Identify which cell holds the provided text, then report its [X, Y] central coordinate. 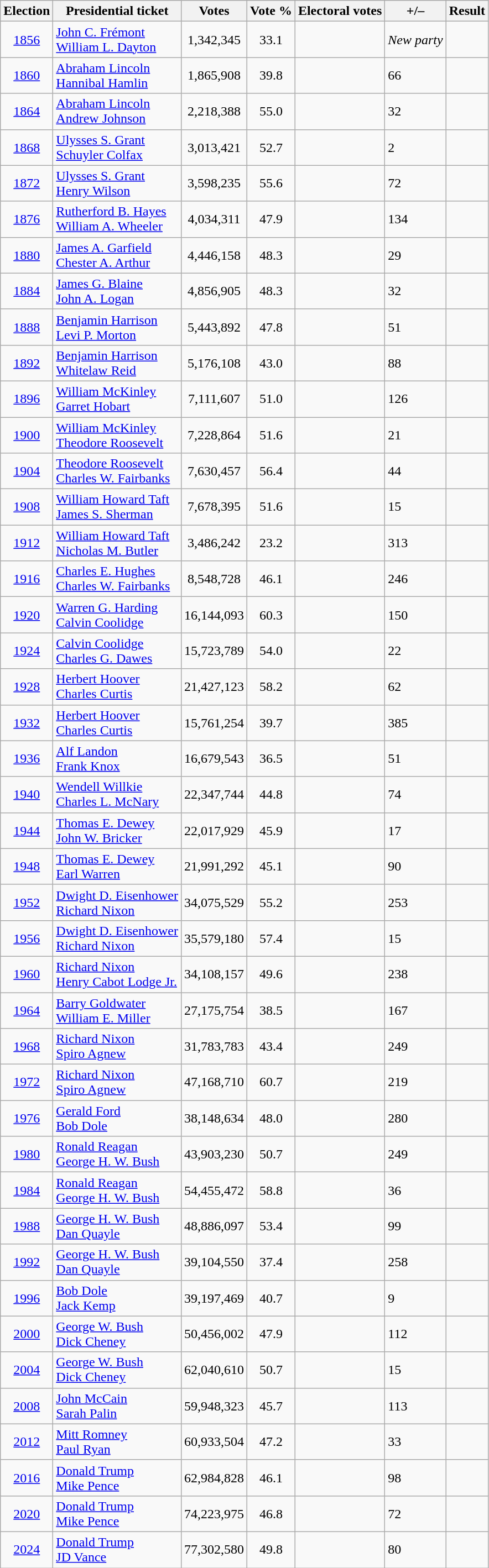
29 [415, 255]
Abraham LincolnHannibal Hamlin [117, 75]
126 [415, 399]
William Howard TaftJames S. Sherman [117, 507]
7,228,864 [215, 434]
48,886,097 [215, 1226]
98 [415, 1478]
Charles E. HughesCharles W. Fairbanks [117, 579]
66 [415, 75]
Presidential ticket [117, 11]
Rutherford B. HayesWilliam A. Wheeler [117, 219]
1,342,345 [215, 40]
17 [415, 830]
150 [415, 615]
34,075,529 [215, 902]
4,034,311 [215, 219]
58.8 [271, 1191]
38,148,634 [215, 1119]
5,176,108 [215, 363]
1984 [27, 1191]
54.0 [271, 651]
44.8 [271, 795]
33 [415, 1441]
8,548,728 [215, 579]
3,486,242 [215, 543]
Abraham LincolnAndrew Johnson [117, 112]
James A. GarfieldChester A. Arthur [117, 255]
1952 [27, 902]
113 [415, 1406]
50,456,002 [215, 1334]
Mitt RomneyPaul Ryan [117, 1441]
36 [415, 1191]
60,933,504 [215, 1441]
62,984,828 [215, 1478]
37.4 [271, 1262]
22,347,744 [215, 795]
1860 [27, 75]
Result [467, 11]
2016 [27, 1478]
21 [415, 434]
253 [415, 902]
1880 [27, 255]
62,040,610 [215, 1370]
1900 [27, 434]
2020 [27, 1513]
Alf LandonFrank Knox [117, 758]
Thomas E. DeweyJohn W. Bricker [117, 830]
385 [415, 723]
43,903,230 [215, 1154]
Theodore RooseveltCharles W. Fairbanks [117, 471]
47,168,710 [215, 1082]
55.6 [271, 183]
38.5 [271, 1010]
Election [27, 11]
313 [415, 543]
16,679,543 [215, 758]
21,991,292 [215, 867]
Benjamin HarrisonWhitelaw Reid [117, 363]
Ulysses S. GrantSchuyler Colfax [117, 147]
1996 [27, 1298]
74,223,975 [215, 1513]
1928 [27, 686]
Donald TrumpJD Vance [117, 1550]
33.1 [271, 40]
+/– [415, 11]
1912 [27, 543]
1972 [27, 1082]
39,197,469 [215, 1298]
16,144,093 [215, 615]
Votes [215, 11]
1964 [27, 1010]
57.4 [271, 938]
New party [415, 40]
74 [415, 795]
58.2 [271, 686]
1976 [27, 1119]
39.8 [271, 75]
48.0 [271, 1119]
Wendell WillkieCharles L. McNary [117, 795]
1856 [27, 40]
Bob DoleJack Kemp [117, 1298]
Barry GoldwaterWilliam E. Miller [117, 1010]
4,446,158 [215, 255]
55.2 [271, 902]
39,104,550 [215, 1262]
22,017,929 [215, 830]
William McKinleyGarret Hobart [117, 399]
246 [415, 579]
4,856,905 [215, 291]
34,108,157 [215, 974]
1948 [27, 867]
88 [415, 363]
43.4 [271, 1047]
1932 [27, 723]
Warren G. HardingCalvin Coolidge [117, 615]
1888 [27, 327]
90 [415, 867]
47.2 [271, 1441]
46.8 [271, 1513]
Calvin CoolidgeCharles G. Dawes [117, 651]
5,443,892 [215, 327]
Thomas E. DeweyEarl Warren [117, 867]
John C. FrémontWilliam L. Dayton [117, 40]
2012 [27, 1441]
1868 [27, 147]
1940 [27, 795]
1960 [27, 974]
23.2 [271, 543]
77,302,580 [215, 1550]
1896 [27, 399]
2008 [27, 1406]
Electoral votes [340, 11]
2000 [27, 1334]
John McCainSarah Palin [117, 1406]
1936 [27, 758]
Gerald FordBob Dole [117, 1119]
49.8 [271, 1550]
7,678,395 [215, 507]
45.7 [271, 1406]
99 [415, 1226]
60.7 [271, 1082]
Ulysses S. GrantHenry Wilson [117, 183]
Richard NixonHenry Cabot Lodge Jr. [117, 974]
258 [415, 1262]
56.4 [271, 471]
31,783,783 [215, 1047]
1944 [27, 830]
1988 [27, 1226]
55.0 [271, 112]
William Howard TaftNicholas M. Butler [117, 543]
60.3 [271, 615]
1920 [27, 615]
Benjamin HarrisonLevi P. Morton [117, 327]
1876 [27, 219]
1968 [27, 1047]
49.6 [271, 974]
45.1 [271, 867]
3,598,235 [215, 183]
1992 [27, 1262]
44 [415, 471]
7,111,607 [215, 399]
40.7 [271, 1298]
21,427,123 [215, 686]
1,865,908 [215, 75]
William McKinleyTheodore Roosevelt [117, 434]
7,630,457 [215, 471]
1924 [27, 651]
53.4 [271, 1226]
1884 [27, 291]
280 [415, 1119]
59,948,323 [215, 1406]
219 [415, 1082]
22 [415, 651]
1892 [27, 363]
134 [415, 219]
15,723,789 [215, 651]
1916 [27, 579]
39.7 [271, 723]
167 [415, 1010]
James G. BlaineJohn A. Logan [117, 291]
27,175,754 [215, 1010]
47.8 [271, 327]
52.7 [271, 147]
36.5 [271, 758]
9 [415, 1298]
1904 [27, 471]
2024 [27, 1550]
15,761,254 [215, 723]
1980 [27, 1154]
2004 [27, 1370]
2,218,388 [215, 112]
1864 [27, 112]
Vote % [271, 11]
54,455,472 [215, 1191]
35,579,180 [215, 938]
112 [415, 1334]
238 [415, 974]
51.0 [271, 399]
43.0 [271, 363]
1956 [27, 938]
62 [415, 686]
80 [415, 1550]
45.9 [271, 830]
1908 [27, 507]
1872 [27, 183]
2 [415, 147]
3,013,421 [215, 147]
